Capture the cell that displays the provided text and extract its [X, Y] central coordinate. 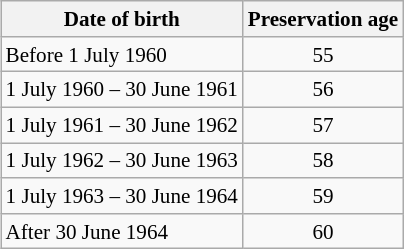
60 [323, 230]
59 [323, 196]
58 [323, 160]
1 July 1960 – 30 June 1961 [122, 90]
1 July 1963 – 30 June 1964 [122, 196]
After 30 June 1964 [122, 230]
56 [323, 90]
Date of birth [122, 18]
57 [323, 124]
Preservation age [323, 18]
1 July 1962 – 30 June 1963 [122, 160]
1 July 1961 – 30 June 1962 [122, 124]
55 [323, 54]
Before 1 July 1960 [122, 54]
